Extract the [x, y] coordinate from the center of the cell holding the provided text.  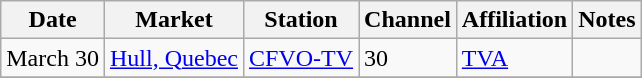
30 [408, 58]
Affiliation [514, 20]
Hull, Quebec [174, 58]
Market [174, 20]
Channel [408, 20]
CFVO-TV [300, 58]
Notes [607, 20]
Date [53, 20]
TVA [514, 58]
Station [300, 20]
March 30 [53, 58]
